Pinpoint the cell where the given text exists, returning its (x, y) midpoint coordinate. 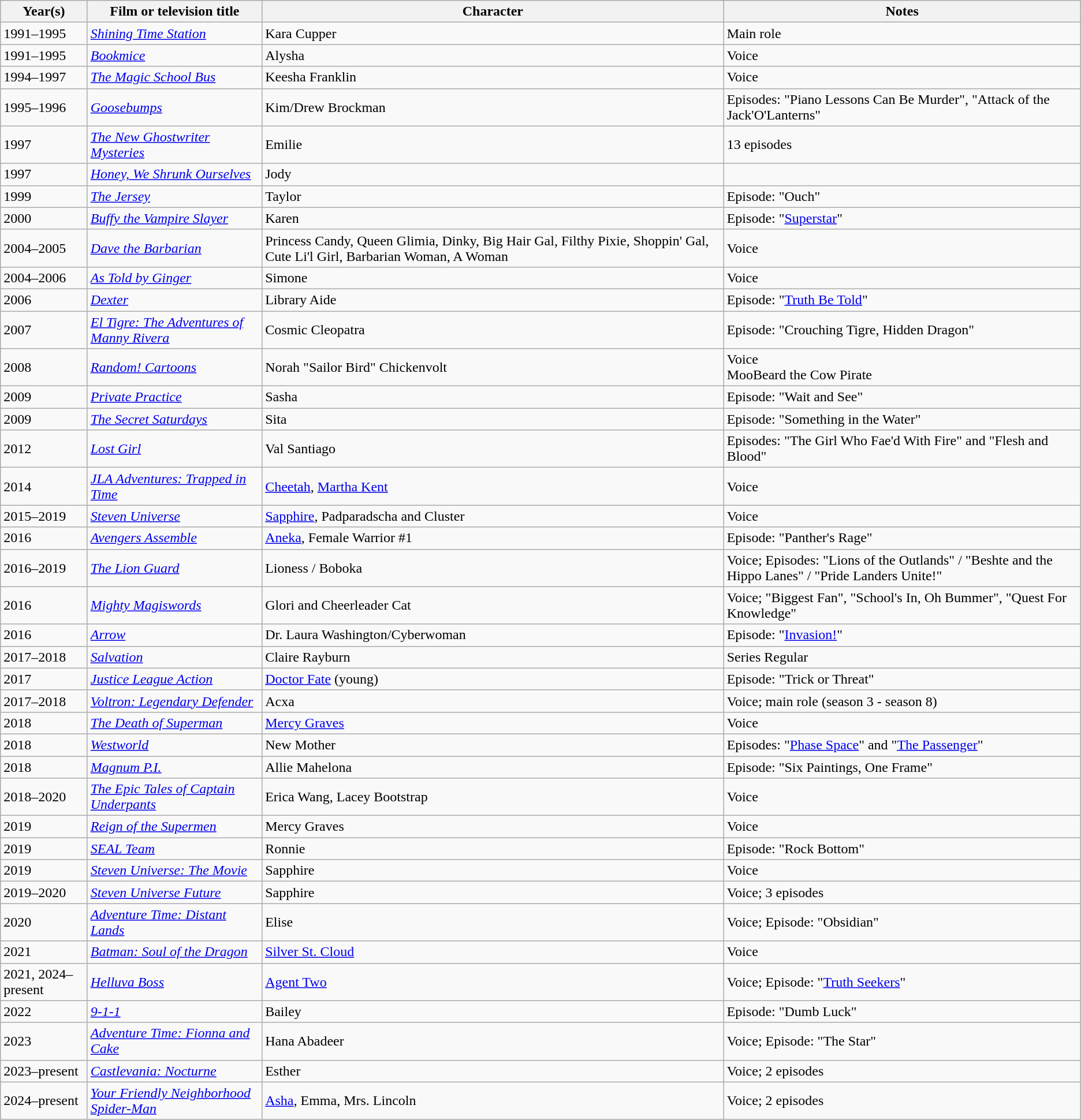
Esther (493, 1071)
2016–2019 (44, 568)
13 episodes (902, 144)
The Epic Tales of Captain Underpants (174, 797)
Voice; 3 episodes (902, 893)
Library Aide (493, 300)
Steven Universe (174, 516)
El Tigre: The Adventures of Manny Rivera (174, 329)
Episode: "Truth Be Told" (902, 300)
Voice; main role (season 3 - season 8) (902, 701)
Voice; Episode: "Obsidian" (902, 923)
Episode: "Something in the Water" (902, 419)
The Death of Superman (174, 723)
Episode: "Invasion!" (902, 635)
JLA Adventures: Trapped in Time (174, 486)
Episode: "Six Paintings, One Frame" (902, 767)
2019–2020 (44, 893)
Sasha (493, 397)
Episode: "Superstar" (902, 218)
Justice League Action (174, 679)
Jody (493, 174)
Dexter (174, 300)
Film or television title (174, 12)
Cosmic Cleopatra (493, 329)
The Lion Guard (174, 568)
Voice; "Biggest Fan", "School's In, Oh Bummer", "Quest For Knowledge" (902, 605)
Asha, Emma, Mrs. Lincoln (493, 1100)
Episodes: "Piano Lessons Can Be Murder", "Attack of the Jack'O'Lanterns" (902, 107)
Arrow (174, 635)
Norah "Sailor Bird" Chickenvolt (493, 367)
Episode: "Dumb Luck" (902, 1011)
2012 (44, 449)
Your Friendly Neighborhood Spider-Man (174, 1100)
2014 (44, 486)
Simone (493, 278)
2021 (44, 952)
Batman: Soul of the Dragon (174, 952)
SEAL Team (174, 849)
Westworld (174, 745)
Aneka, Female Warrior #1 (493, 538)
The Jersey (174, 196)
Erica Wang, Lacey Bootstrap (493, 797)
Helluva Boss (174, 981)
Bailey (493, 1011)
Main role (902, 33)
2022 (44, 1011)
Glori and Cheerleader Cat (493, 605)
Salvation (174, 657)
Karen (493, 218)
Bookmice (174, 55)
Claire Rayburn (493, 657)
Emilie (493, 144)
Episode: "Trick or Threat" (902, 679)
Ronnie (493, 849)
2004–2006 (44, 278)
9-1-1 (174, 1011)
Avengers Assemble (174, 538)
Mighty Magiswords (174, 605)
1999 (44, 196)
Episode: "Crouching Tigre, Hidden Dragon" (902, 329)
Series Regular (902, 657)
2000 (44, 218)
2008 (44, 367)
Sapphire, Padparadscha and Cluster (493, 516)
Kim/Drew Brockman (493, 107)
Episode: "Ouch" (902, 196)
Dr. Laura Washington/Cyberwoman (493, 635)
Taylor (493, 196)
2006 (44, 300)
The Magic School Bus (174, 77)
Doctor Fate (young) (493, 679)
Val Santiago (493, 449)
Steven Universe: The Movie (174, 871)
Princess Candy, Queen Glimia, Dinky, Big Hair Gal, Filthy Pixie, Shoppin' Gal, Cute Li'l Girl, Barbarian Woman, A Woman (493, 248)
Random! Cartoons (174, 367)
1995–1996 (44, 107)
Shining Time Station (174, 33)
Steven Universe Future (174, 893)
The New Ghostwriter Mysteries (174, 144)
Goosebumps (174, 107)
Voice; Episode: "Truth Seekers" (902, 981)
1994–1997 (44, 77)
2017 (44, 679)
Agent Two (493, 981)
2023–present (44, 1071)
Reign of the Supermen (174, 827)
VoiceMooBeard the Cow Pirate (902, 367)
Adventure Time: Fionna and Cake (174, 1041)
Episodes: "The Girl Who Fae'd With Fire" and "Flesh and Blood" (902, 449)
Voice; Episodes: "Lions of the Outlands" / "Beshte and the Hippo Lanes" / "Pride Landers Unite!" (902, 568)
2021, 2024–present (44, 981)
Elise (493, 923)
Keesha Franklin (493, 77)
Lioness / Boboka (493, 568)
The Secret Saturdays (174, 419)
Cheetah, Martha Kent (493, 486)
Acxa (493, 701)
Episode: "Wait and See" (902, 397)
Episode: "Panther's Rage" (902, 538)
Castlevania: Nocturne (174, 1071)
Adventure Time: Distant Lands (174, 923)
Magnum P.I. (174, 767)
Voltron: Legendary Defender (174, 701)
Hana Abadeer (493, 1041)
Kara Cupper (493, 33)
Dave the Barbarian (174, 248)
Lost Girl (174, 449)
As Told by Ginger (174, 278)
Year(s) (44, 12)
2004–2005 (44, 248)
Voice; Episode: "The Star" (902, 1041)
Alysha (493, 55)
Character (493, 12)
2015–2019 (44, 516)
Episode: "Rock Bottom" (902, 849)
2020 (44, 923)
New Mother (493, 745)
2018–2020 (44, 797)
Notes (902, 12)
2007 (44, 329)
2024–present (44, 1100)
Allie Mahelona (493, 767)
Sita (493, 419)
2023 (44, 1041)
Silver St. Cloud (493, 952)
Honey, We Shrunk Ourselves (174, 174)
Episodes: "Phase Space" and "The Passenger" (902, 745)
Private Practice (174, 397)
Buffy the Vampire Slayer (174, 218)
